Return the [X, Y] coordinate for the center point of the cell that contains the specified text.  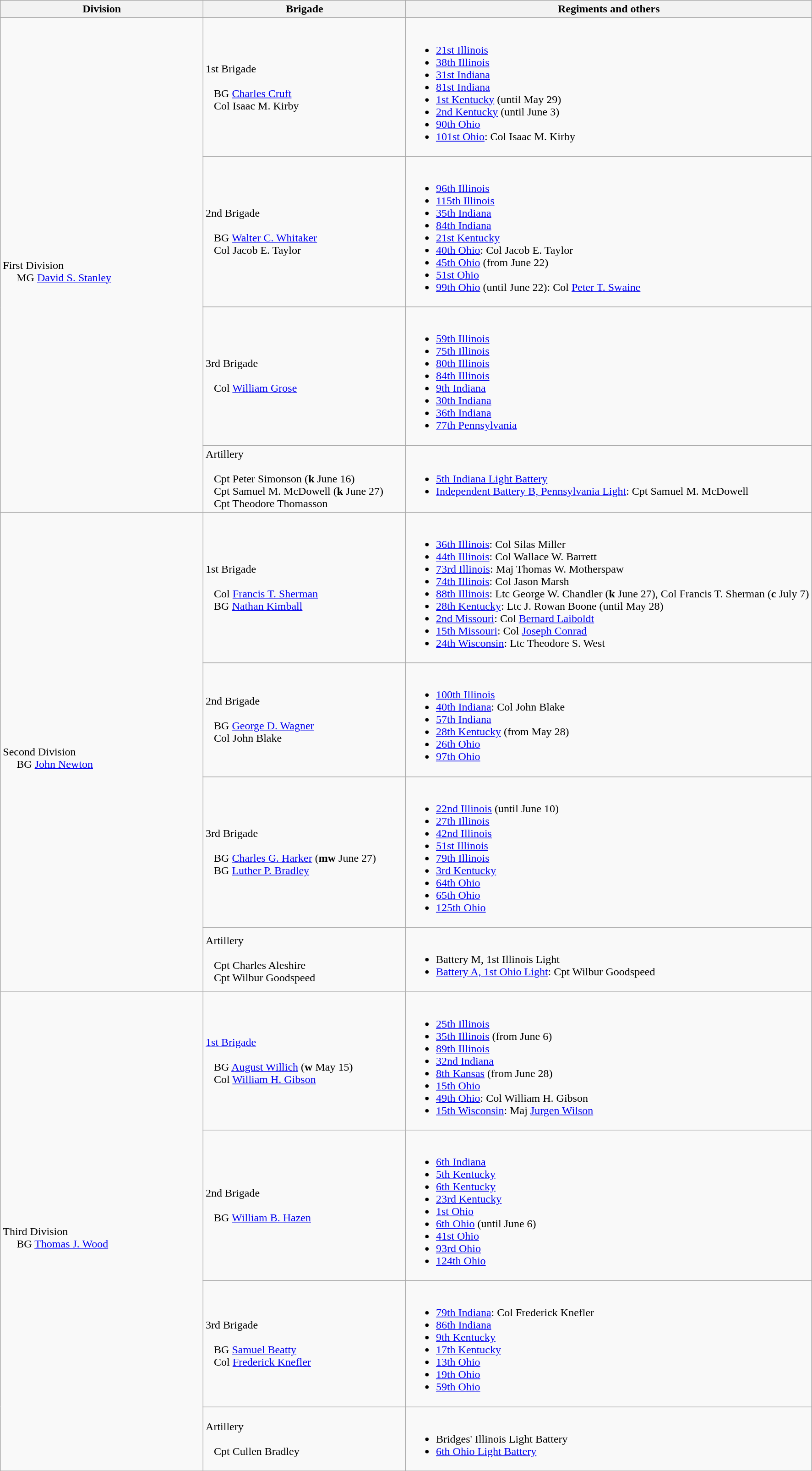
Artillery Cpt Charles Aleshire Cpt Wilbur Goodspeed [305, 959]
22nd Illinois (until June 10)27th Illinois42nd Illinois51st Illinois79th Illinois3rd Kentucky64th Ohio65th Ohio125th Ohio [609, 852]
2nd Brigade BG George D. Wagner Col John Blake [305, 720]
79th Indiana: Col Frederick Knefler86th Indiana9th Kentucky17th Kentucky13th Ohio19th Ohio59th Ohio [609, 1343]
21st Illinois38th Illinois31st Indiana81st Indiana1st Kentucky (until May 29)2nd Kentucky (until June 3)90th Ohio101st Ohio: Col Isaac M. Kirby [609, 87]
Regiments and others [609, 9]
3rd Brigade BG Charles G. Harker (mw June 27) BG Luther P. Bradley [305, 852]
Division [102, 9]
3rd Brigade BG Samuel Beatty Col Frederick Knefler [305, 1343]
2nd Brigade BG Walter C. Whitaker Col Jacob E. Taylor [305, 232]
Bridges' Illinois Light Battery6th Ohio Light Battery [609, 1438]
First Division MG David S. Stanley [102, 265]
Artillery Cpt Peter Simonson (k June 16) Cpt Samuel M. McDowell (k June 27) Cpt Theodore Thomasson [305, 479]
100th Illinois40th Indiana: Col John Blake57th Indiana28th Kentucky (from May 28)26th Ohio97th Ohio [609, 720]
1st Brigade BG August Willich (w May 15) Col William H. Gibson [305, 1061]
Brigade [305, 9]
3rd Brigade Col William Grose [305, 376]
Second Division BG John Newton [102, 752]
Battery M, 1st Illinois LightBattery A, 1st Ohio Light: Cpt Wilbur Goodspeed [609, 959]
Artillery Cpt Cullen Bradley [305, 1438]
6th Indiana5th Kentucky6th Kentucky23rd Kentucky1st Ohio6th Ohio (until June 6)41st Ohio93rd Ohio124th Ohio [609, 1205]
Third Division BG Thomas J. Wood [102, 1231]
1st Brigade BG Charles Cruft Col Isaac M. Kirby [305, 87]
2nd Brigade BG William B. Hazen [305, 1205]
5th Indiana Light BatteryIndependent Battery B, Pennsylvania Light: Cpt Samuel M. McDowell [609, 479]
59th Illinois75th Illinois80th Illinois84th Illinois9th Indiana30th Indiana36th Indiana77th Pennsylvania [609, 376]
1st Brigade Col Francis T. Sherman BG Nathan Kimball [305, 587]
